Output the [x, y] coordinate of the center of the cell containing the given text.  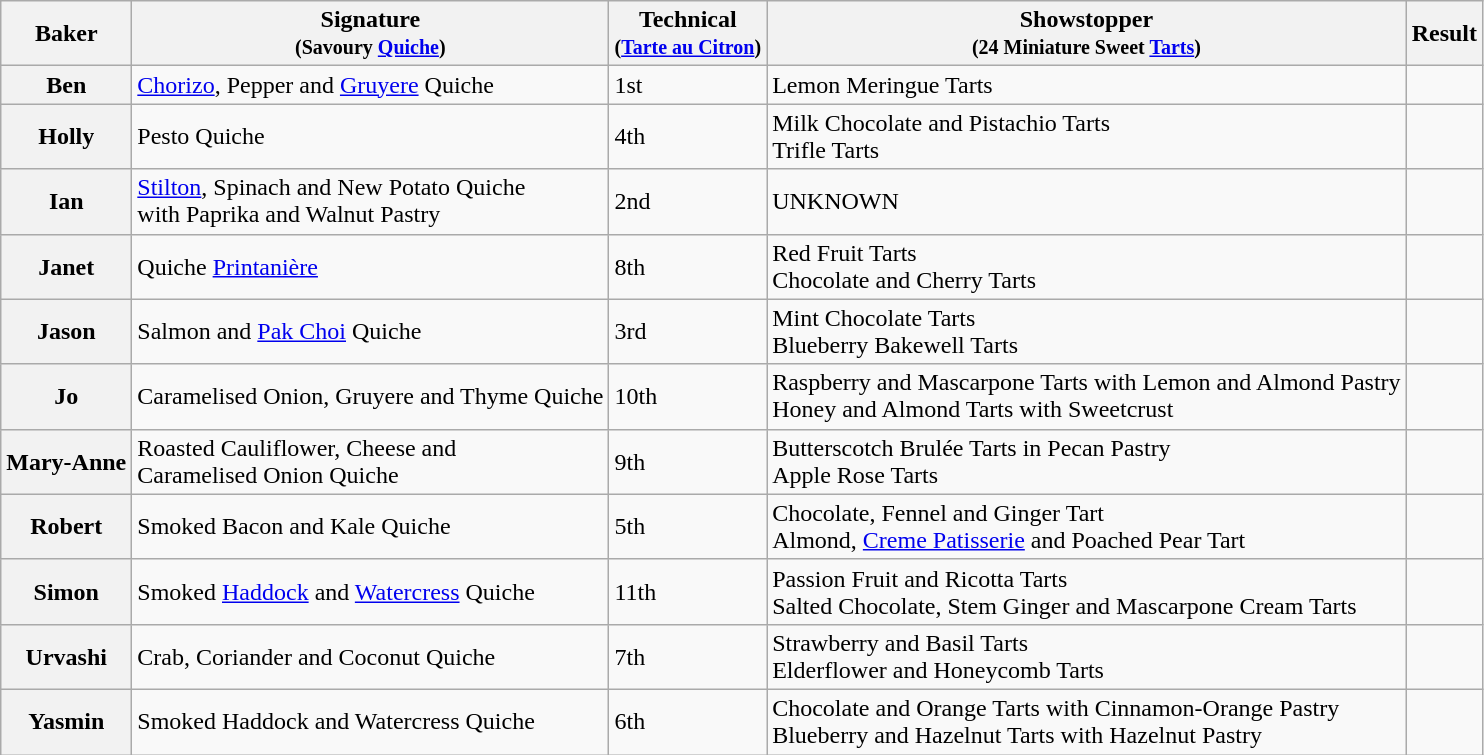
Crab, Coriander and Coconut Quiche [370, 656]
Jason [66, 332]
9th [688, 462]
10th [688, 396]
Strawberry and Basil TartsElderflower and Honeycomb Tarts [1086, 656]
2nd [688, 202]
Chocolate, Fennel and Ginger TartAlmond, Creme Patisserie and Poached Pear Tart [1086, 526]
Mint Chocolate TartsBlueberry Bakewell Tarts [1086, 332]
3rd [688, 332]
Salmon and Pak Choi Quiche [370, 332]
Ben [66, 85]
Caramelised Onion, Gruyere and Thyme Quiche [370, 396]
Janet [66, 266]
Simon [66, 592]
4th [688, 136]
1st [688, 85]
Lemon Meringue Tarts [1086, 85]
Yasmin [66, 722]
Signature(Savoury Quiche) [370, 34]
Raspberry and Mascarpone Tarts with Lemon and Almond PastryHoney and Almond Tarts with Sweetcrust [1086, 396]
Technical(Tarte au Citron) [688, 34]
Smoked Bacon and Kale Quiche [370, 526]
Roasted Cauliflower, Cheese andCaramelised Onion Quiche [370, 462]
Mary-Anne [66, 462]
11th [688, 592]
6th [688, 722]
Passion Fruit and Ricotta TartsSalted Chocolate, Stem Ginger and Mascarpone Cream Tarts [1086, 592]
Holly [66, 136]
Quiche Printanière [370, 266]
8th [688, 266]
Result [1444, 34]
7th [688, 656]
Butterscotch Brulée Tarts in Pecan PastryApple Rose Tarts [1086, 462]
UNKNOWN [1086, 202]
Urvashi [66, 656]
Chorizo, Pepper and Gruyere Quiche [370, 85]
Chocolate and Orange Tarts with Cinnamon-Orange PastryBlueberry and Hazelnut Tarts with Hazelnut Pastry [1086, 722]
Pesto Quiche [370, 136]
Stilton, Spinach and New Potato Quichewith Paprika and Walnut Pastry [370, 202]
Jo [66, 396]
Red Fruit TartsChocolate and Cherry Tarts [1086, 266]
Ian [66, 202]
Showstopper(24 Miniature Sweet Tarts) [1086, 34]
Baker [66, 34]
Robert [66, 526]
5th [688, 526]
Milk Chocolate and Pistachio TartsTrifle Tarts [1086, 136]
